For the text-containing cell, return its midpoint in [x, y] coordinate format. 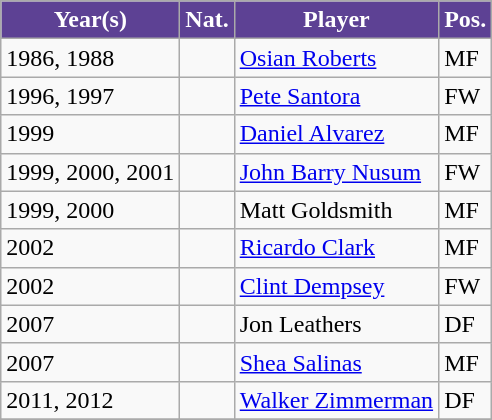
Daniel Alvarez [336, 134]
1999, 2000 [90, 210]
Nat. [207, 20]
Walker Zimmerman [336, 400]
1996, 1997 [90, 96]
Pos. [466, 20]
Year(s) [90, 20]
Osian Roberts [336, 58]
Clint Dempsey [336, 286]
Shea Salinas [336, 362]
1999 [90, 134]
1999, 2000, 2001 [90, 172]
Player [336, 20]
Jon Leathers [336, 324]
1986, 1988 [90, 58]
Matt Goldsmith [336, 210]
John Barry Nusum [336, 172]
Pete Santora [336, 96]
Ricardo Clark [336, 248]
2011, 2012 [90, 400]
